Locate the cell with the specified text and output its [x, y] center coordinate. 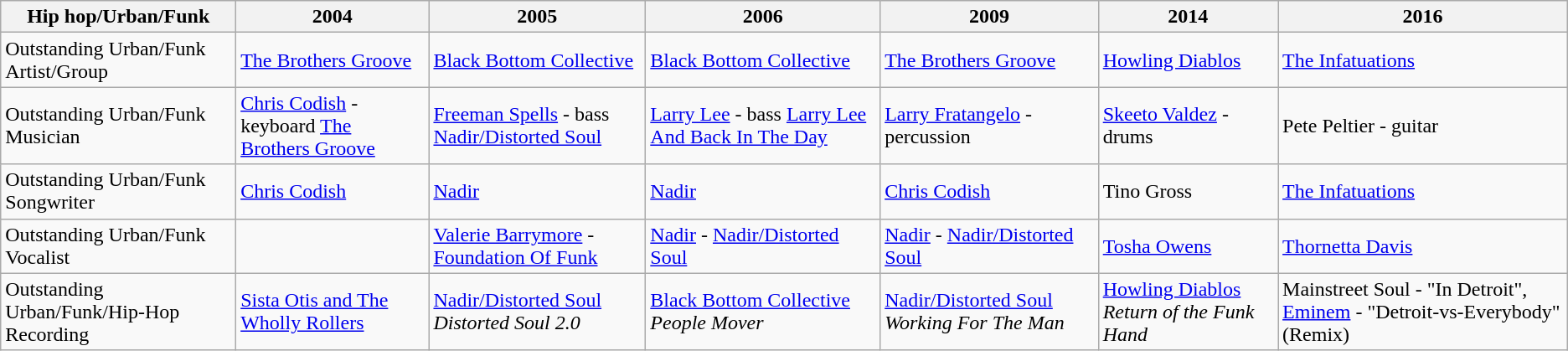
2004 [333, 17]
Outstanding Urban/Funk Songwriter [119, 191]
Outstanding Urban/Funk Musician [119, 126]
Skeeto Valdez -drums [1188, 126]
Valerie Barrymore - Foundation Of Funk [538, 246]
Chris Codish - keyboard The Brothers Groove [333, 126]
Outstanding Urban/Funk Vocalist [119, 246]
Outstanding Urban/Funk/Hip-Hop Recording [119, 312]
Pete Peltier - guitar [1423, 126]
Mainstreet Soul - "In Detroit", Eminem - "Detroit-vs-Everybody" (Remix) [1423, 312]
Nadir/Distorted Soul Distorted Soul 2.0 [538, 312]
Tosha Owens [1188, 246]
Hip hop/Urban/Funk [119, 17]
2016 [1423, 17]
2006 [763, 17]
Tino Gross [1188, 191]
2014 [1188, 17]
Black Bottom Collective People Mover [763, 312]
Howling Diablos [1188, 60]
Larry Fratangelo - percussion [990, 126]
Thornetta Davis [1423, 246]
2005 [538, 17]
Howling Diablos Return of the Funk Hand [1188, 312]
Outstanding Urban/Funk Artist/Group [119, 60]
2009 [990, 17]
Freeman Spells - bass Nadir/Distorted Soul [538, 126]
Larry Lee - bass Larry Lee And Back In The Day [763, 126]
Sista Otis and The Wholly Rollers [333, 312]
Nadir/Distorted Soul Working For The Man [990, 312]
